Detect which cell encompasses the target text, then output its [X, Y] center coordinate. 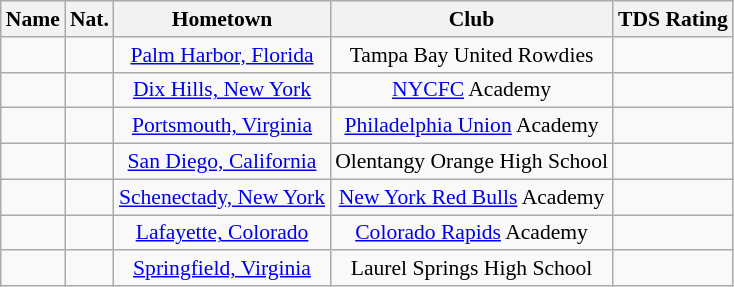
NYCFC Academy [472, 90]
Olentangy Orange High School [472, 162]
Laurel Springs High School [472, 269]
San Diego, California [222, 162]
New York Red Bulls Academy [472, 197]
Palm Harbor, Florida [222, 55]
Nat. [90, 19]
Dix Hills, New York [222, 90]
Schenectady, New York [222, 197]
Springfield, Virginia [222, 269]
Tampa Bay United Rowdies [472, 55]
Lafayette, Colorado [222, 233]
Club [472, 19]
Name [33, 19]
Philadelphia Union Academy [472, 126]
TDS Rating [673, 19]
Colorado Rapids Academy [472, 233]
Portsmouth, Virginia [222, 126]
Hometown [222, 19]
